Detect which cell encompasses the target text, then output its (x, y) center coordinate. 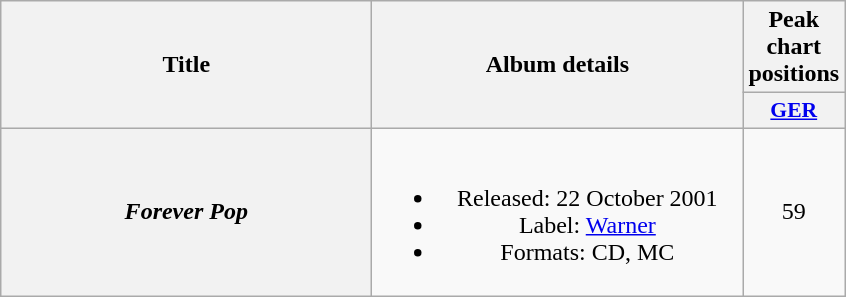
Forever Pop (186, 212)
Released: 22 October 2001Label: WarnerFormats: CD, MC (558, 212)
GER (794, 111)
59 (794, 212)
Album details (558, 65)
Peak chart positions (794, 47)
Title (186, 65)
